Extract the (x, y) coordinate from the center of the cell holding the provided text.  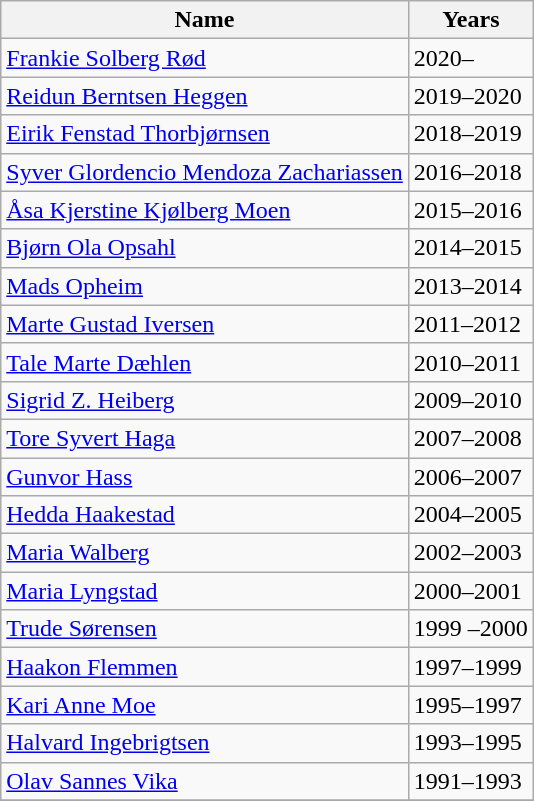
Hedda Haakestad (205, 515)
Reidun Berntsen Heggen (205, 96)
2013–2014 (470, 286)
2019–2020 (470, 96)
2011–2012 (470, 324)
2007–2008 (470, 438)
Bjørn Ola Opsahl (205, 248)
2000–2001 (470, 591)
2006–2007 (470, 477)
2002–2003 (470, 553)
2010–2011 (470, 362)
Tore Syvert Haga (205, 438)
2004–2005 (470, 515)
Maria Walberg (205, 553)
Marte Gustad Iversen (205, 324)
Sigrid Z. Heiberg (205, 400)
2016–2018 (470, 172)
1993–1995 (470, 743)
Frankie Solberg Rød (205, 58)
2015–2016 (470, 210)
Halvard Ingebrigtsen (205, 743)
Trude Sørensen (205, 629)
Name (205, 20)
1991–1993 (470, 781)
Olav Sannes Vika (205, 781)
1995–1997 (470, 705)
2020– (470, 58)
Haakon Flemmen (205, 667)
2018–2019 (470, 134)
Years (470, 20)
Eirik Fenstad Thorbjørnsen (205, 134)
Syver Glordencio Mendoza Zachariassen (205, 172)
2009–2010 (470, 400)
Åsa Kjerstine Kjølberg Moen (205, 210)
Maria Lyngstad (205, 591)
Tale Marte Dæhlen (205, 362)
Mads Opheim (205, 286)
1999 –2000 (470, 629)
1997–1999 (470, 667)
Gunvor Hass (205, 477)
Kari Anne Moe (205, 705)
2014–2015 (470, 248)
